Extract the (X, Y) coordinate from the center of the cell holding the provided text.  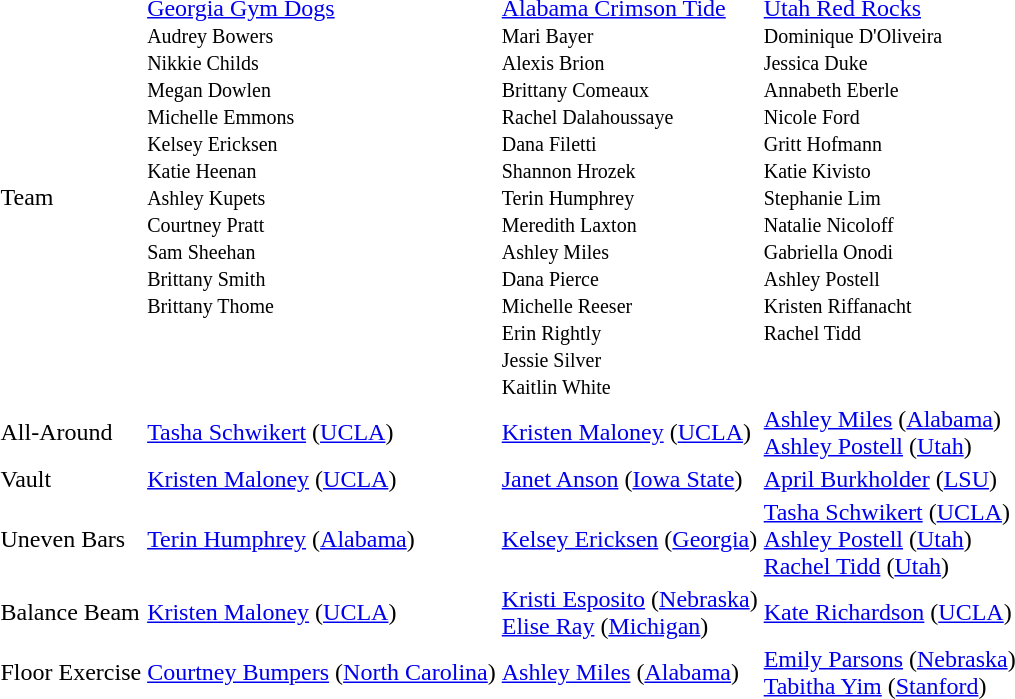
Kristi Esposito (Nebraska)Elise Ray (Michigan) (630, 612)
Terin Humphrey (Alabama) (322, 539)
Tasha Schwikert (UCLA) (322, 432)
Kelsey Ericksen (Georgia) (630, 539)
Janet Anson (Iowa State) (630, 479)
